Find where the given text appears and provide that cell's center as [X, Y] coordinate. 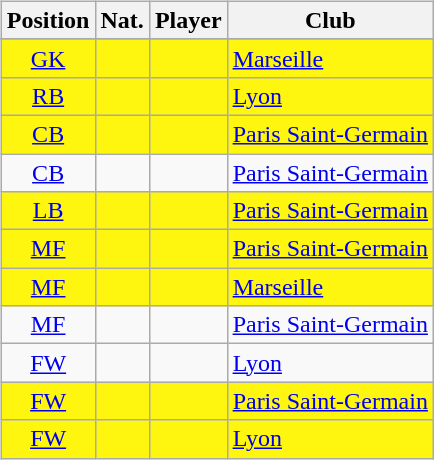
Club [330, 20]
Player [188, 20]
Nat. [122, 20]
Position [48, 20]
LB [48, 211]
RB [48, 96]
GK [48, 58]
